Determine the (X, Y) coordinate at the center of the cell enclosing the given text.  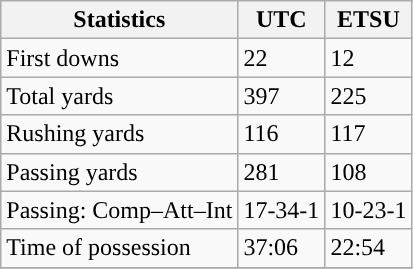
397 (282, 96)
Passing: Comp–Att–Int (120, 210)
Statistics (120, 20)
First downs (120, 58)
Rushing yards (120, 134)
117 (368, 134)
UTC (282, 20)
17-34-1 (282, 210)
37:06 (282, 248)
22 (282, 58)
Time of possession (120, 248)
Total yards (120, 96)
ETSU (368, 20)
281 (282, 172)
108 (368, 172)
12 (368, 58)
116 (282, 134)
Passing yards (120, 172)
22:54 (368, 248)
10-23-1 (368, 210)
225 (368, 96)
